Provide the (X, Y) coordinate of the cell's center where the given text is located.  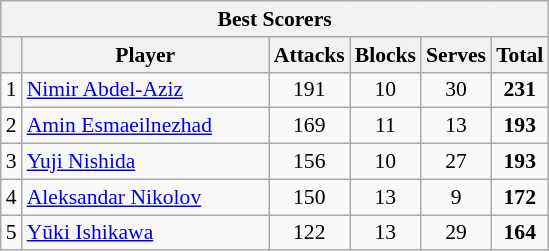
1 (12, 90)
3 (12, 162)
27 (456, 162)
172 (520, 197)
5 (12, 233)
11 (386, 126)
164 (520, 233)
Nimir Abdel-Aziz (146, 90)
156 (310, 162)
231 (520, 90)
Player (146, 55)
169 (310, 126)
150 (310, 197)
Attacks (310, 55)
Yūki Ishikawa (146, 233)
Yuji Nishida (146, 162)
122 (310, 233)
30 (456, 90)
Blocks (386, 55)
Aleksandar Nikolov (146, 197)
Best Scorers (275, 19)
29 (456, 233)
191 (310, 90)
4 (12, 197)
9 (456, 197)
2 (12, 126)
Serves (456, 55)
Total (520, 55)
Amin Esmaeilnezhad (146, 126)
